Locate the cell with the specified text and output its (X, Y) center coordinate. 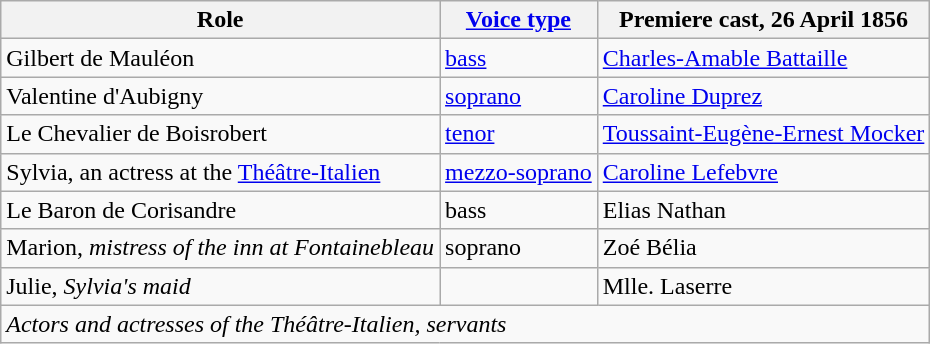
Le Chevalier de Boisrobert (220, 134)
Le Baron de Corisandre (220, 210)
Gilbert de Mauléon (220, 58)
Premiere cast, 26 April 1856 (764, 20)
tenor (519, 134)
Caroline Lefebvre (764, 172)
Valentine d'Aubigny (220, 96)
Zoé Bélia (764, 248)
Charles-Amable Battaille (764, 58)
Mlle. Laserre (764, 286)
Role (220, 20)
Elias Nathan (764, 210)
Marion, mistress of the inn at Fontainebleau (220, 248)
Toussaint-Eugène-Ernest Mocker (764, 134)
Actors and actresses of the Théâtre-Italien, servants (466, 324)
Sylvia, an actress at the Théâtre-Italien (220, 172)
Caroline Duprez (764, 96)
Voice type (519, 20)
Julie, Sylvia's maid (220, 286)
mezzo-soprano (519, 172)
